Pinpoint the cell where the given text exists, returning its [x, y] midpoint coordinate. 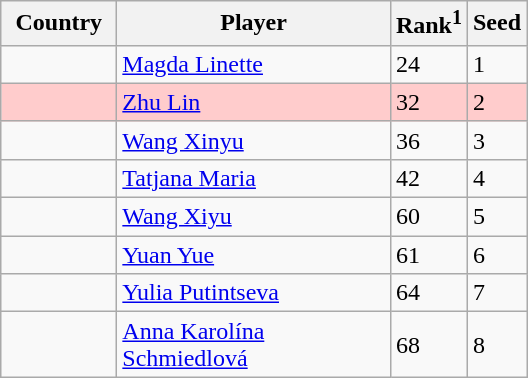
Anna Karolína Schmiedlová [254, 344]
64 [428, 293]
Yuan Yue [254, 255]
Yulia Putintseva [254, 293]
4 [496, 178]
Rank1 [428, 24]
Country [59, 24]
1 [496, 64]
60 [428, 217]
68 [428, 344]
32 [428, 102]
2 [496, 102]
7 [496, 293]
36 [428, 140]
8 [496, 344]
24 [428, 64]
Zhu Lin [254, 102]
42 [428, 178]
5 [496, 217]
3 [496, 140]
Seed [496, 24]
Player [254, 24]
6 [496, 255]
Magda Linette [254, 64]
61 [428, 255]
Wang Xinyu [254, 140]
Wang Xiyu [254, 217]
Tatjana Maria [254, 178]
